Find where the given text appears and provide that cell's center as (x, y) coordinate. 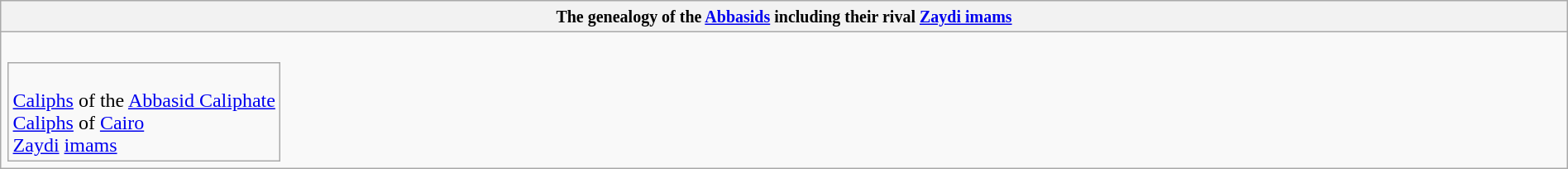
The genealogy of the Abbasids including their rival Zaydi imams (784, 17)
